Find where the given text appears and provide that cell's center as (x, y) coordinate. 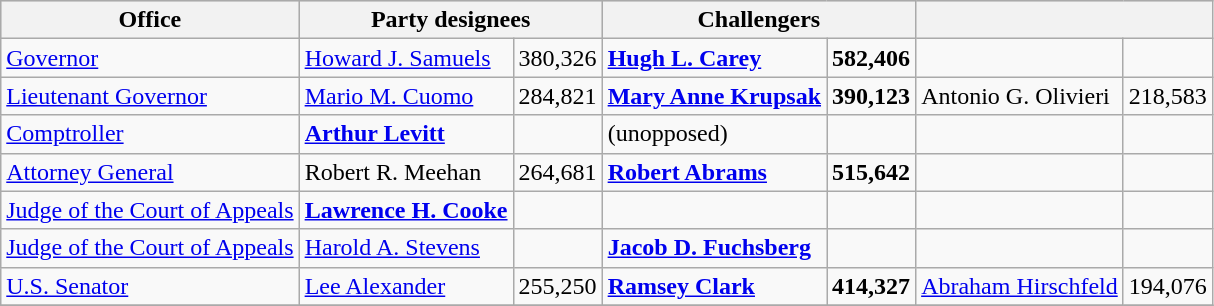
515,642 (872, 172)
380,326 (558, 58)
Abraham Hirschfeld (1020, 286)
218,583 (1168, 96)
(unopposed) (714, 134)
Robert Abrams (714, 172)
Antonio G. Olivieri (1020, 96)
194,076 (1168, 286)
414,327 (872, 286)
284,821 (558, 96)
Lieutenant Governor (150, 96)
Howard J. Samuels (406, 58)
Lee Alexander (406, 286)
Harold A. Stevens (406, 248)
Mario M. Cuomo (406, 96)
Hugh L. Carey (714, 58)
Lawrence H. Cooke (406, 210)
U.S. Senator (150, 286)
Attorney General (150, 172)
Robert R. Meehan (406, 172)
Mary Anne Krupsak (714, 96)
Jacob D. Fuchsberg (714, 248)
Office (150, 20)
Party designees (450, 20)
Governor (150, 58)
390,123 (872, 96)
255,250 (558, 286)
Challengers (759, 20)
Comptroller (150, 134)
Arthur Levitt (406, 134)
582,406 (872, 58)
264,681 (558, 172)
Ramsey Clark (714, 286)
